Extract the [X, Y] coordinate from the center of the cell holding the provided text.  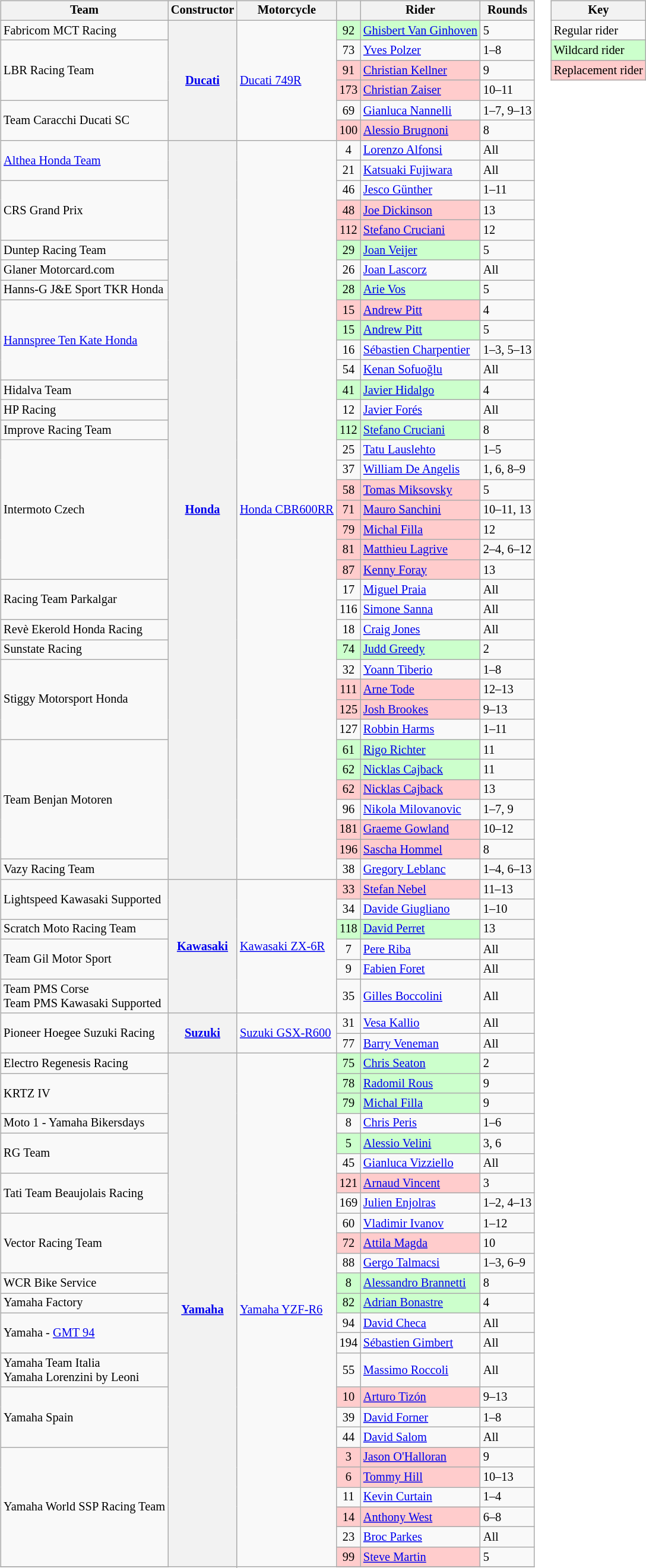
92 [349, 30]
Robbin Harms [420, 729]
David Salom [420, 1437]
74 [349, 650]
Mauro Sanchini [420, 510]
Christian Kellner [420, 71]
Nikola Milovanovic [420, 810]
1, 6, 8–9 [507, 470]
194 [349, 1343]
Simone Sanna [420, 610]
Matthieu Lagrive [420, 550]
Massimo Roccoli [420, 1370]
118 [349, 929]
37 [349, 470]
William De Angelis [420, 470]
Honda CBR600RR [287, 509]
Suzuki GSX-R600 [287, 1033]
Pere Riba [420, 949]
1–2, 4–13 [507, 1203]
Julien Enjolras [420, 1203]
111 [349, 690]
54 [349, 370]
Arne Tode [420, 690]
Suzuki [202, 1033]
48 [349, 210]
1–6 [507, 1123]
1–7, 9 [507, 810]
81 [349, 550]
46 [349, 191]
Hannspree Ten Kate Honda [84, 339]
Adrian Bonastre [420, 1303]
Broc Parkes [420, 1537]
Scratch Moto Racing Team [84, 929]
Arie Vos [420, 290]
Honda [202, 509]
196 [349, 849]
LBR Racing Team [84, 70]
Miguel Praia [420, 590]
Team Caracchi Ducati SC [84, 120]
Intermoto Czech [84, 510]
David Checa [420, 1323]
Duntep Racing Team [84, 250]
Yamaha Factory [84, 1303]
35 [349, 996]
34 [349, 909]
44 [349, 1437]
Ducati [202, 80]
Kevin Curtain [420, 1497]
23 [349, 1537]
Constructor [202, 11]
Joe Dickinson [420, 210]
WCR Bike Service [84, 1283]
6 [349, 1477]
125 [349, 710]
173 [349, 90]
Rider [420, 11]
Chris Seaton [420, 1064]
Judd Greedy [420, 650]
45 [349, 1163]
Rigo Richter [420, 750]
Joan Lascorz [420, 270]
21 [349, 170]
Althea Honda Team [84, 160]
78 [349, 1083]
Graeme Gowland [420, 830]
82 [349, 1303]
Yoann Tiberio [420, 669]
Pioneer Hoegee Suzuki Racing [84, 1033]
58 [349, 490]
Wildcard rider [598, 50]
Replacement rider [598, 71]
29 [349, 250]
Kawasaki [202, 947]
91 [349, 71]
Rounds [507, 11]
Yamaha World SSP Racing Team [84, 1507]
12–13 [507, 690]
Arnaud Vincent [420, 1183]
Tomas Miksovsky [420, 490]
1–4, 6–13 [507, 869]
10–13 [507, 1477]
Moto 1 - Yamaha Bikersdays [84, 1123]
7 [349, 949]
Vazy Racing Team [84, 869]
Sascha Hommel [420, 849]
11–13 [507, 890]
Tatu Lauslehto [420, 450]
RG Team [84, 1153]
Anthony West [420, 1517]
Christian Zaiser [420, 90]
Improve Racing Team [84, 430]
Gilles Boccolini [420, 996]
Davide Giugliano [420, 909]
10–11, 13 [507, 510]
31 [349, 1023]
David Perret [420, 929]
Katsuaki Fujiwara [420, 170]
60 [349, 1223]
Kenan Sofuoğlu [420, 370]
Sébastien Charpentier [420, 350]
1–5 [507, 450]
39 [349, 1417]
Javier Forés [420, 410]
55 [349, 1370]
Team Gil Motor Sport [84, 959]
Hanns-G J&E Sport TKR Honda [84, 290]
Yamaha Spain [84, 1417]
18 [349, 630]
127 [349, 729]
Vector Racing Team [84, 1243]
Revè Ekerold Honda Racing [84, 630]
1–3, 6–9 [507, 1263]
121 [349, 1183]
Lorenzo Alfonsi [420, 150]
10–12 [507, 830]
Steve Martin [420, 1557]
Sunstate Racing [84, 650]
1–12 [507, 1223]
Hidalva Team [84, 390]
David Forner [420, 1417]
88 [349, 1263]
Joan Veijer [420, 250]
26 [349, 270]
Kawasaki ZX-6R [287, 947]
Stiggy Motorsport Honda [84, 699]
CRS Grand Prix [84, 210]
17 [349, 590]
Team Benjan Motoren [84, 799]
Yamaha - GMT 94 [84, 1333]
16 [349, 350]
Javier Hidalgo [420, 390]
96 [349, 810]
Gianluca Vizziello [420, 1163]
Gianluca Nannelli [420, 110]
Alessio Brugnoni [420, 131]
41 [349, 390]
Electro Regenesis Racing [84, 1064]
1–10 [507, 909]
3, 6 [507, 1143]
100 [349, 131]
Lightspeed Kawasaki Supported [84, 900]
87 [349, 570]
1–4 [507, 1497]
1–3, 5–13 [507, 350]
71 [349, 510]
10–11 [507, 90]
61 [349, 750]
Gergo Talmacsi [420, 1263]
Attila Magda [420, 1243]
Sébastien Gimbert [420, 1343]
Fabien Foret [420, 969]
Josh Brookes [420, 710]
1–7, 9–13 [507, 110]
Team [84, 11]
Yamaha [202, 1310]
Stefan Nebel [420, 890]
25 [349, 450]
Tommy Hill [420, 1477]
Ghisbert Van Ginhoven [420, 30]
32 [349, 669]
Fabricom MCT Racing [84, 30]
Ducati 749R [287, 80]
Alessio Velini [420, 1143]
169 [349, 1203]
Vesa Kallio [420, 1023]
Team PMS Corse Team PMS Kawasaki Supported [84, 996]
Vladimir Ivanov [420, 1223]
94 [349, 1323]
38 [349, 869]
Glaner Motorcard.com [84, 270]
181 [349, 830]
Racing Team Parkalgar [84, 599]
Barry Veneman [420, 1043]
Jason O'Halloran [420, 1457]
Craig Jones [420, 630]
Motorcycle [287, 11]
Yves Polzer [420, 50]
77 [349, 1043]
75 [349, 1064]
Regular rider [598, 30]
Jesco Günther [420, 191]
2–4, 6–12 [507, 550]
14 [349, 1517]
33 [349, 890]
Key [598, 11]
HP Racing [84, 410]
28 [349, 290]
Tati Team Beaujolais Racing [84, 1193]
6–8 [507, 1517]
Radomil Rous [420, 1083]
116 [349, 610]
72 [349, 1243]
Alessandro Brannetti [420, 1283]
Kenny Foray [420, 570]
Chris Peris [420, 1123]
Yamaha YZF-R6 [287, 1310]
73 [349, 50]
KRTZ IV [84, 1093]
Gregory Leblanc [420, 869]
99 [349, 1557]
69 [349, 110]
Yamaha Team Italia Yamaha Lorenzini by Leoni [84, 1370]
Arturo Tizón [420, 1397]
